Capture the cell that displays the provided text and extract its [x, y] central coordinate. 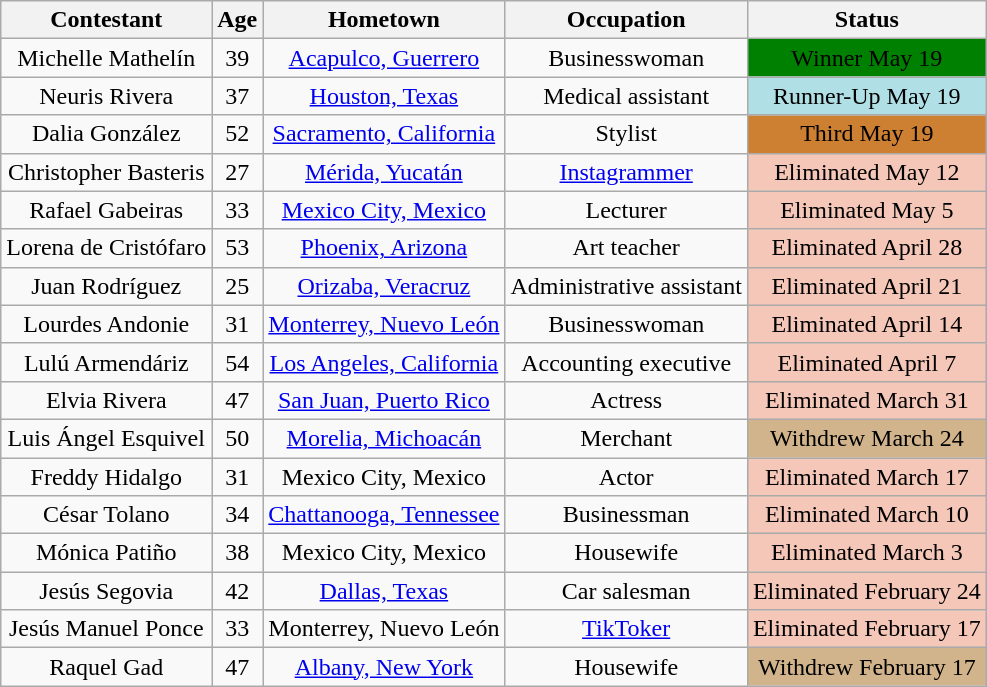
Juan Rodríguez [106, 286]
Luis Ángel Esquivel [106, 438]
Freddy Hidalgo [106, 477]
Eliminated April 7 [866, 362]
25 [238, 286]
Eliminated April 28 [866, 248]
Winner May 19 [866, 58]
Eliminated March 10 [866, 515]
Neuris Rivera [106, 96]
Michelle Mathelín [106, 58]
Eliminated March 31 [866, 400]
Stylist [626, 134]
Accounting executive [626, 362]
Elvia Rivera [106, 400]
Administrative assistant [626, 286]
César Tolano [106, 515]
Dallas, Texas [384, 591]
Contestant [106, 20]
Eliminated May 12 [866, 172]
Lourdes Andonie [106, 324]
Hometown [384, 20]
52 [238, 134]
Dalia González [106, 134]
37 [238, 96]
39 [238, 58]
Eliminated April 14 [866, 324]
TikToker [626, 629]
Businessman [626, 515]
38 [238, 553]
Art teacher [626, 248]
Withdrew February 17 [866, 667]
Eliminated March 3 [866, 553]
Jesús Segovia [106, 591]
Mónica Patiño [106, 553]
Lorena de Cristófaro [106, 248]
Eliminated May 5 [866, 210]
54 [238, 362]
Christopher Basteris [106, 172]
Instagrammer [626, 172]
Mérida, Yucatán [384, 172]
Eliminated February 17 [866, 629]
Age [238, 20]
Merchant [626, 438]
34 [238, 515]
Jesús Manuel Ponce [106, 629]
Rafael Gabeiras [106, 210]
Actress [626, 400]
Albany, New York [384, 667]
Actor [626, 477]
Status [866, 20]
Phoenix, Arizona [384, 248]
27 [238, 172]
Lecturer [626, 210]
Car salesman [626, 591]
Third May 19 [866, 134]
Los Angeles, California [384, 362]
Acapulco, Guerrero [384, 58]
Morelia, Michoacán [384, 438]
Runner-Up May 19 [866, 96]
53 [238, 248]
50 [238, 438]
Lulú Armendáriz [106, 362]
Eliminated February 24 [866, 591]
Withdrew March 24 [866, 438]
Raquel Gad [106, 667]
Sacramento, California [384, 134]
Medical assistant [626, 96]
Occupation [626, 20]
Eliminated March 17 [866, 477]
Orizaba, Veracruz [384, 286]
San Juan, Puerto Rico [384, 400]
Chattanooga, Tennessee [384, 515]
Eliminated April 21 [866, 286]
Houston, Texas [384, 96]
42 [238, 591]
